Find where the given text appears and provide that cell's center as [X, Y] coordinate. 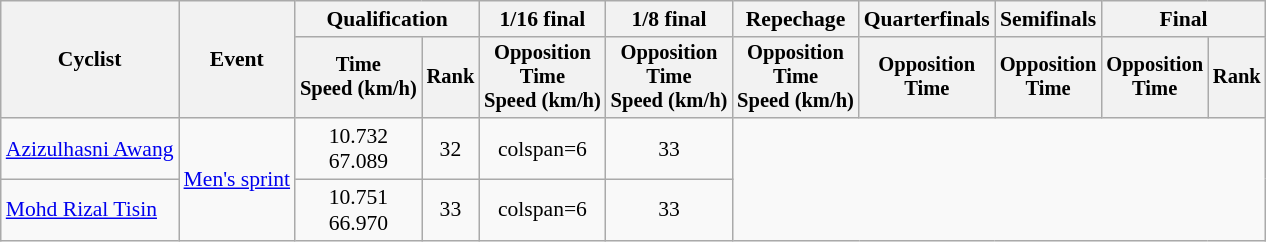
10.75166.970 [358, 210]
Event [238, 60]
Men's sprint [238, 179]
1/8 final [670, 19]
TimeSpeed (km/h) [358, 78]
Repechage [796, 19]
1/16 final [542, 19]
10.73267.089 [358, 148]
32 [451, 148]
Mohd Rizal Tisin [90, 210]
Final [1183, 19]
Semifinals [1048, 19]
Azizulhasni Awang [90, 148]
Cyclist [90, 60]
Quarterfinals [927, 19]
Qualification [387, 19]
